Scan for the cell matching the given text and deliver its [x, y] coordinate at center. 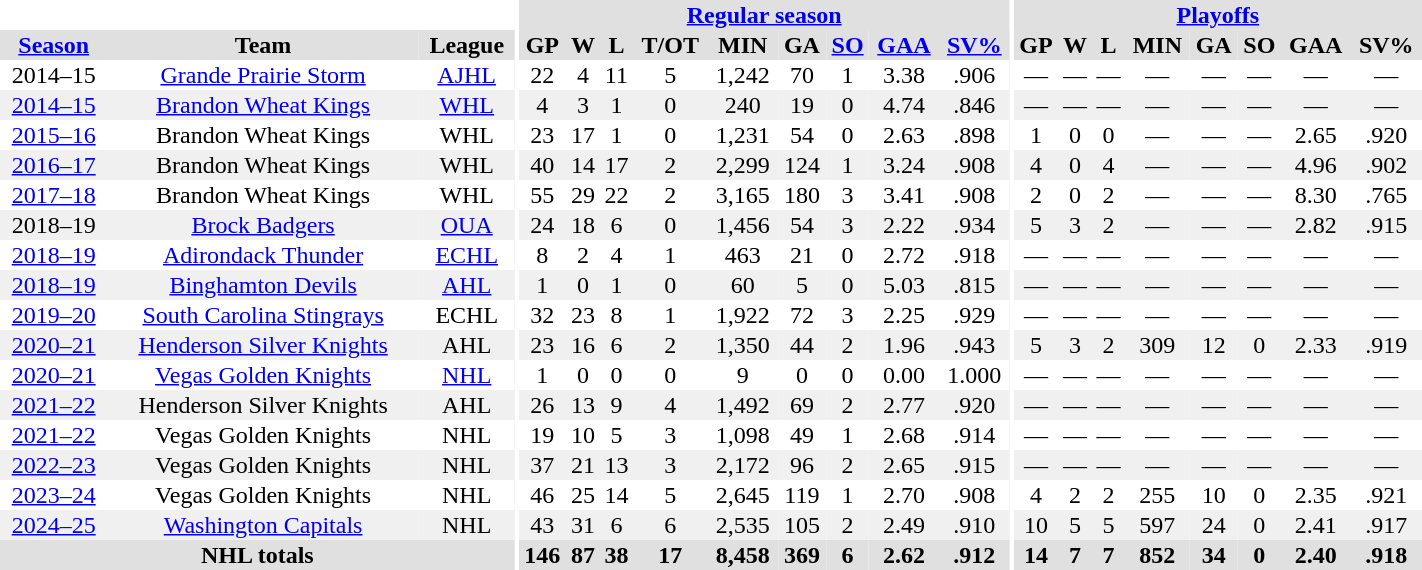
3,165 [743, 195]
2.70 [904, 495]
3.38 [904, 75]
AJHL [467, 75]
Team [262, 45]
.765 [1386, 195]
105 [802, 525]
255 [1158, 495]
1,492 [743, 405]
32 [542, 315]
2,535 [743, 525]
119 [802, 495]
League [467, 45]
Season [54, 45]
44 [802, 345]
25 [582, 495]
.919 [1386, 345]
2016–17 [54, 165]
.910 [974, 525]
Grande Prairie Storm [262, 75]
2.35 [1316, 495]
Adirondack Thunder [262, 255]
1,098 [743, 435]
12 [1214, 345]
852 [1158, 555]
1.000 [974, 375]
0.00 [904, 375]
.902 [1386, 165]
2022–23 [54, 465]
1.96 [904, 345]
180 [802, 195]
.914 [974, 435]
369 [802, 555]
31 [582, 525]
124 [802, 165]
8,458 [743, 555]
3.41 [904, 195]
.921 [1386, 495]
1,350 [743, 345]
18 [582, 225]
38 [616, 555]
72 [802, 315]
49 [802, 435]
309 [1158, 345]
Playoffs [1218, 15]
11 [616, 75]
16 [582, 345]
2019–20 [54, 315]
2024–25 [54, 525]
2.22 [904, 225]
37 [542, 465]
T/OT [670, 45]
2.82 [1316, 225]
1,922 [743, 315]
.846 [974, 105]
29 [582, 195]
2015–16 [54, 135]
2,645 [743, 495]
Brock Badgers [262, 225]
.943 [974, 345]
70 [802, 75]
2.25 [904, 315]
NHL totals [258, 555]
240 [743, 105]
2.33 [1316, 345]
60 [743, 285]
463 [743, 255]
Regular season [764, 15]
.898 [974, 135]
1,242 [743, 75]
2017–18 [54, 195]
2,172 [743, 465]
2.68 [904, 435]
.906 [974, 75]
Washington Capitals [262, 525]
2.77 [904, 405]
43 [542, 525]
2.63 [904, 135]
.815 [974, 285]
Binghamton Devils [262, 285]
40 [542, 165]
.934 [974, 225]
4.96 [1316, 165]
146 [542, 555]
597 [1158, 525]
South Carolina Stingrays [262, 315]
.917 [1386, 525]
69 [802, 405]
2.40 [1316, 555]
2.49 [904, 525]
2.41 [1316, 525]
2.72 [904, 255]
1,456 [743, 225]
8.30 [1316, 195]
34 [1214, 555]
1,231 [743, 135]
87 [582, 555]
26 [542, 405]
.929 [974, 315]
4.74 [904, 105]
2.62 [904, 555]
OUA [467, 225]
.912 [974, 555]
3.24 [904, 165]
96 [802, 465]
2023–24 [54, 495]
2,299 [743, 165]
46 [542, 495]
55 [542, 195]
5.03 [904, 285]
